Search for the cell housing the specified text and yield its [X, Y] center coordinate. 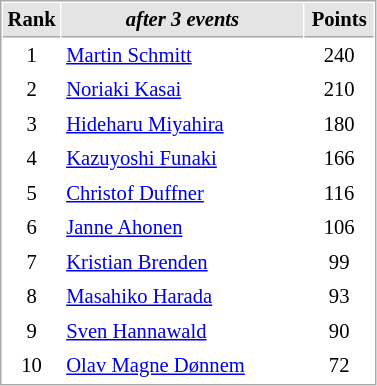
Janne Ahonen [183, 228]
6 [32, 228]
Christof Duffner [183, 194]
9 [32, 332]
72 [340, 366]
Points [340, 20]
180 [340, 124]
2 [32, 90]
Kazuyoshi Funaki [183, 158]
90 [340, 332]
99 [340, 262]
8 [32, 296]
3 [32, 124]
106 [340, 228]
Hideharu Miyahira [183, 124]
116 [340, 194]
Sven Hannawald [183, 332]
Kristian Brenden [183, 262]
1 [32, 56]
Martin Schmitt [183, 56]
93 [340, 296]
Rank [32, 20]
240 [340, 56]
7 [32, 262]
4 [32, 158]
166 [340, 158]
5 [32, 194]
210 [340, 90]
after 3 events [183, 20]
10 [32, 366]
Noriaki Kasai [183, 90]
Masahiko Harada [183, 296]
Olav Magne Dønnem [183, 366]
